Provide the (x, y) coordinate of the cell's center where the given text is located.  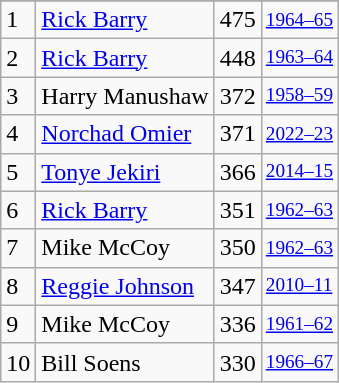
Bill Soens (125, 362)
475 (238, 20)
1 (18, 20)
371 (238, 134)
2014–15 (299, 172)
7 (18, 248)
8 (18, 286)
1958–59 (299, 96)
2 (18, 58)
336 (238, 324)
3 (18, 96)
2010–11 (299, 286)
448 (238, 58)
4 (18, 134)
372 (238, 96)
6 (18, 210)
Norchad Omier (125, 134)
330 (238, 362)
347 (238, 286)
Reggie Johnson (125, 286)
1963–64 (299, 58)
1964–65 (299, 20)
350 (238, 248)
Tonye Jekiri (125, 172)
2022–23 (299, 134)
Harry Manushaw (125, 96)
5 (18, 172)
1966–67 (299, 362)
1961–62 (299, 324)
351 (238, 210)
366 (238, 172)
9 (18, 324)
10 (18, 362)
